Return (X, Y) of the center of cell containing provided text 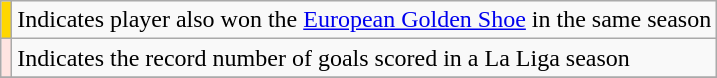
Indicates player also won the European Golden Shoe in the same season (364, 20)
Indicates the record number of goals scored in a La Liga season (364, 58)
